Provide the (X, Y) coordinate of the cell's center where the given text is located.  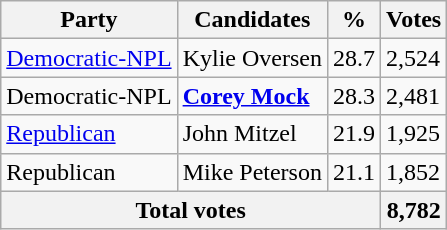
Mike Peterson (252, 172)
8,782 (414, 210)
Votes (414, 20)
1,925 (414, 134)
% (354, 20)
Total votes (191, 210)
28.7 (354, 58)
28.3 (354, 96)
Candidates (252, 20)
21.1 (354, 172)
Party (89, 20)
Corey Mock (252, 96)
1,852 (414, 172)
John Mitzel (252, 134)
2,524 (414, 58)
21.9 (354, 134)
Kylie Oversen (252, 58)
2,481 (414, 96)
